Detect which cell encompasses the target text, then output its [x, y] center coordinate. 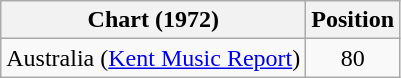
Chart (1972) [154, 20]
80 [353, 58]
Australia (Kent Music Report) [154, 58]
Position [353, 20]
